Locate the cell with the specified text and output its [X, Y] center coordinate. 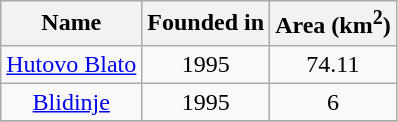
Blidinje [72, 102]
Hutovo Blato [72, 64]
Area (km2) [334, 24]
Name [72, 24]
6 [334, 102]
Founded in [206, 24]
74.11 [334, 64]
